Scan for the cell matching the given text and deliver its [X, Y] coordinate at center. 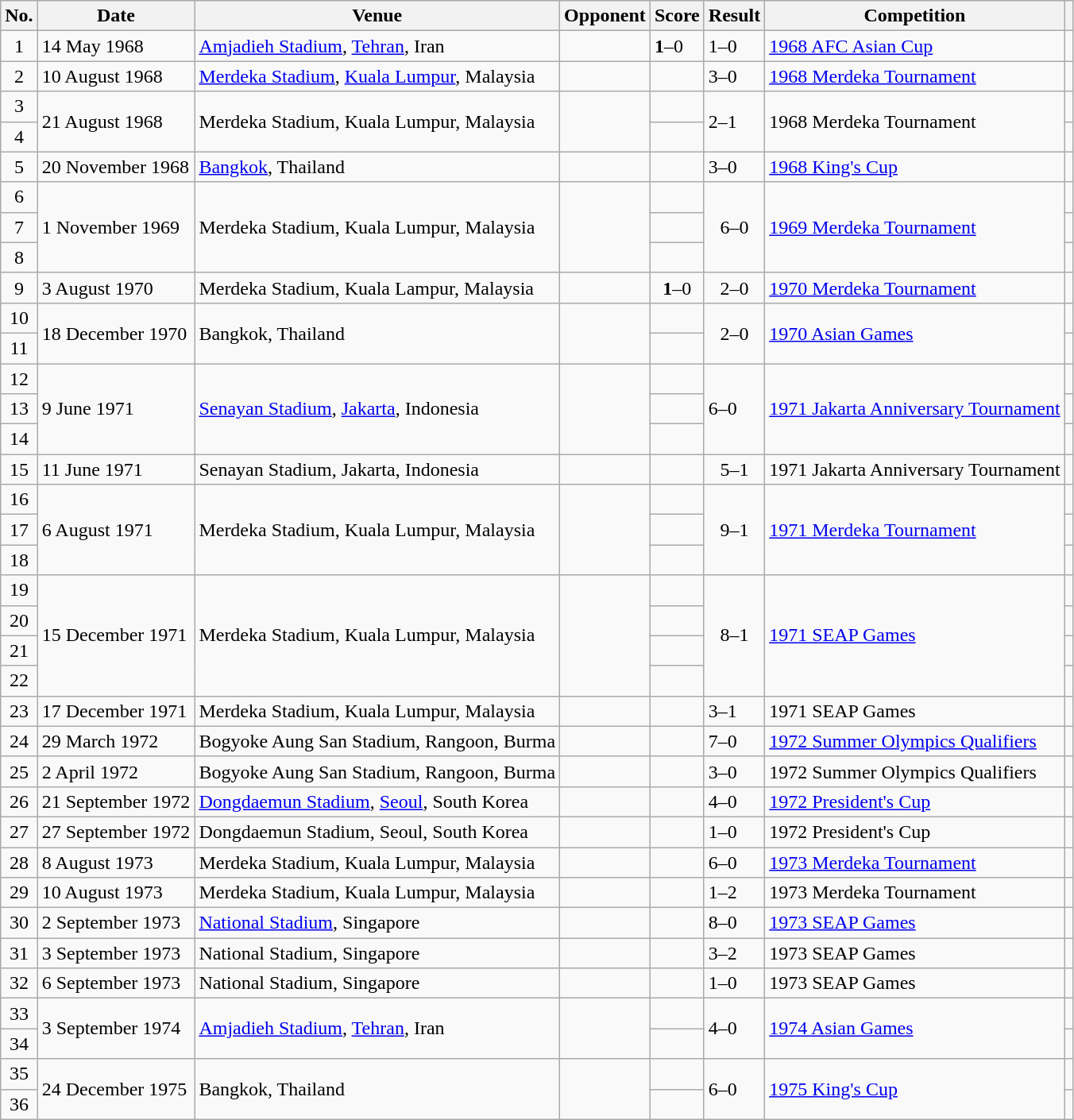
5 [19, 167]
Result [734, 16]
11 [19, 348]
1968 AFC Asian Cup [915, 46]
11 June 1971 [116, 469]
32 [19, 983]
5–1 [734, 469]
13 [19, 409]
3–2 [734, 953]
Opponent [605, 16]
23 [19, 711]
1974 Asian Games [915, 1029]
21 August 1968 [116, 122]
9 [19, 288]
20 [19, 620]
1 [19, 46]
29 March 1972 [116, 741]
16 [19, 500]
2 September 1973 [116, 923]
3 September 1973 [116, 953]
28 [19, 862]
1975 King's Cup [915, 1089]
3 [19, 106]
29 [19, 893]
7 [19, 227]
3 September 1974 [116, 1029]
Venue [377, 16]
20 November 1968 [116, 167]
6 August 1971 [116, 530]
18 December 1970 [116, 333]
33 [19, 1014]
30 [19, 923]
35 [19, 1074]
36 [19, 1104]
7–0 [734, 741]
4 [19, 137]
3 August 1970 [116, 288]
9–1 [734, 530]
25 [19, 771]
17 [19, 530]
Score [677, 16]
Date [116, 16]
2 [19, 76]
24 [19, 741]
15 December 1971 [116, 635]
3–1 [734, 711]
22 [19, 681]
Competition [915, 16]
18 [19, 560]
34 [19, 1044]
No. [19, 16]
10 August 1968 [116, 76]
27 September 1972 [116, 832]
8 August 1973 [116, 862]
10 August 1973 [116, 893]
1968 King's Cup [915, 167]
19 [19, 590]
6 September 1973 [116, 983]
21 September 1972 [116, 801]
14 [19, 439]
26 [19, 801]
1–2 [734, 893]
1969 Merdeka Tournament [915, 227]
2 April 1972 [116, 771]
21 [19, 651]
8 [19, 257]
2–1 [734, 122]
1970 Merdeka Tournament [915, 288]
1971 Merdeka Tournament [915, 530]
24 December 1975 [116, 1089]
17 December 1971 [116, 711]
Merdeka Stadium, Kuala Lampur, Malaysia [377, 288]
6 [19, 197]
27 [19, 832]
1970 Asian Games [915, 333]
12 [19, 379]
10 [19, 318]
9 June 1971 [116, 409]
31 [19, 953]
8–0 [734, 923]
1 November 1969 [116, 227]
14 May 1968 [116, 46]
15 [19, 469]
8–1 [734, 635]
